Pinpoint the cell where the given text exists, returning its (x, y) midpoint coordinate. 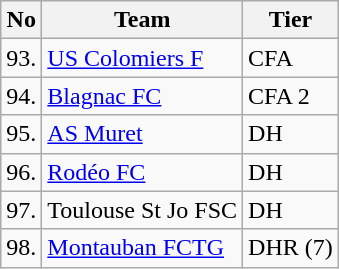
94. (22, 96)
Tier (291, 20)
DHR (7) (291, 248)
Toulouse St Jo FSC (142, 210)
CFA (291, 58)
97. (22, 210)
96. (22, 172)
No (22, 20)
Rodéo FC (142, 172)
Blagnac FC (142, 96)
AS Muret (142, 134)
CFA 2 (291, 96)
Team (142, 20)
95. (22, 134)
93. (22, 58)
Montauban FCTG (142, 248)
US Colomiers F (142, 58)
98. (22, 248)
